Find where the given text appears and provide that cell's center as (x, y) coordinate. 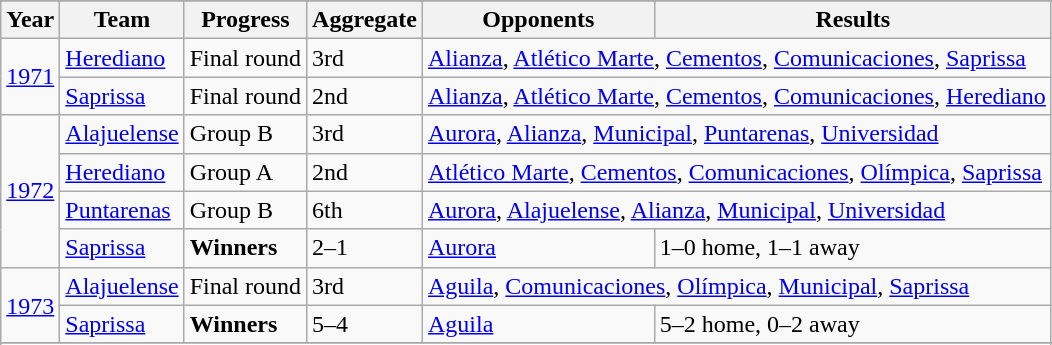
Aurora (538, 248)
Opponents (538, 20)
6th (365, 210)
Aurora, Alianza, Municipal, Puntarenas, Universidad (736, 134)
1–0 home, 1–1 away (852, 248)
Aurora, Alajuelense, Alianza, Municipal, Universidad (736, 210)
Results (852, 20)
Puntarenas (122, 210)
1971 (30, 77)
Progress (245, 20)
Group A (245, 172)
Aguila, Comunicaciones, Olímpica, Municipal, Saprissa (736, 286)
1973 (30, 305)
Alianza, Atlético Marte, Cementos, Comunicaciones, Saprissa (736, 58)
5–4 (365, 324)
1972 (30, 191)
Team (122, 20)
Atlético Marte, Cementos, Comunicaciones, Olímpica, Saprissa (736, 172)
Aggregate (365, 20)
5–2 home, 0–2 away (852, 324)
Aguila (538, 324)
Year (30, 20)
2–1 (365, 248)
Alianza, Atlético Marte, Cementos, Comunicaciones, Herediano (736, 96)
